For the text-containing cell, return its midpoint in (x, y) coordinate format. 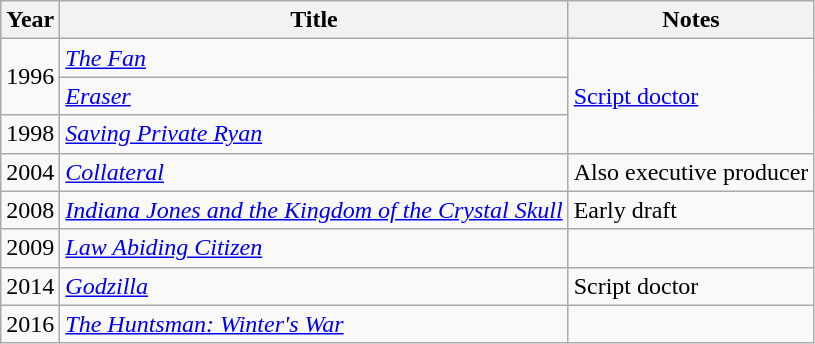
2009 (30, 248)
2004 (30, 172)
Title (314, 20)
Collateral (314, 172)
The Fan (314, 58)
2008 (30, 210)
Godzilla (314, 286)
The Huntsman: Winter's War (314, 324)
2016 (30, 324)
1996 (30, 77)
Early draft (691, 210)
Saving Private Ryan (314, 134)
Indiana Jones and the Kingdom of the Crystal Skull (314, 210)
2014 (30, 286)
Law Abiding Citizen (314, 248)
Notes (691, 20)
1998 (30, 134)
Eraser (314, 96)
Year (30, 20)
Also executive producer (691, 172)
